Scan for the cell matching the given text and deliver its (x, y) coordinate at center. 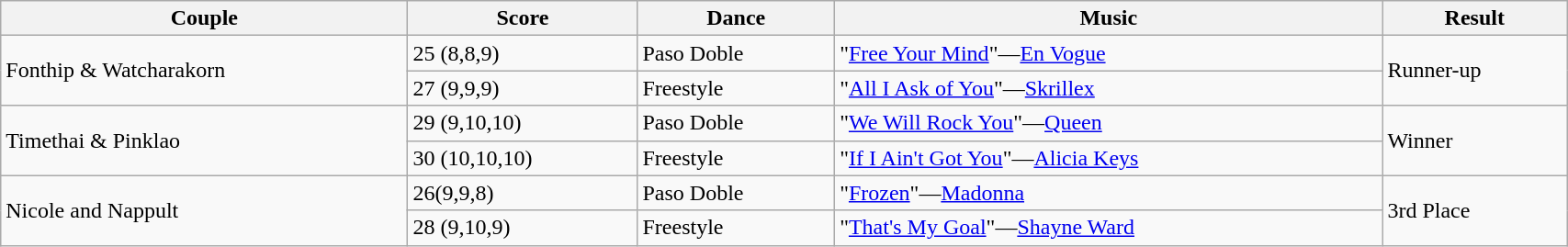
"That's My Goal"—Shayne Ward (1109, 228)
Winner (1475, 140)
"Free Your Mind"—En Vogue (1109, 53)
Couple (204, 18)
Timethai & Pinklao (204, 140)
28 (9,10,9) (523, 228)
Fonthip & Watcharakorn (204, 71)
"All I Ask of You"—Skrillex (1109, 88)
"We Will Rock You"—Queen (1109, 123)
Runner-up (1475, 71)
30 (10,10,10) (523, 158)
Dance (737, 18)
25 (8,8,9) (523, 53)
"Frozen"—Madonna (1109, 193)
29 (9,10,10) (523, 123)
26(9,9,8) (523, 193)
Nicole and Nappult (204, 210)
3rd Place (1475, 210)
Music (1109, 18)
Score (523, 18)
27 (9,9,9) (523, 88)
"If I Ain't Got You"—Alicia Keys (1109, 158)
Result (1475, 18)
